Capture the cell that displays the provided text and extract its [X, Y] central coordinate. 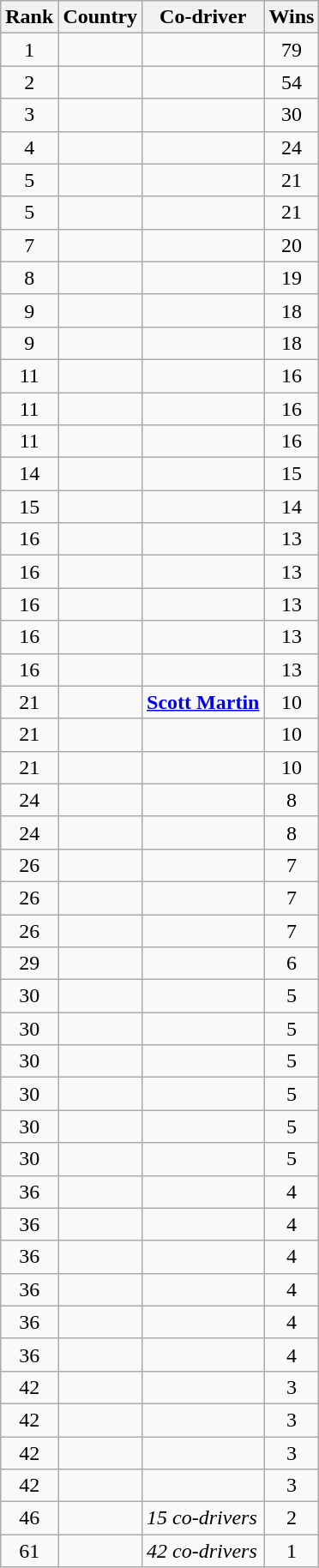
61 [29, 1551]
46 [29, 1518]
19 [292, 278]
29 [29, 964]
Rank [29, 17]
Co-driver [203, 17]
Scott Martin [203, 702]
20 [292, 245]
79 [292, 50]
6 [292, 964]
Country [100, 17]
15 co-drivers [203, 1518]
Wins [292, 17]
42 co-drivers [203, 1551]
54 [292, 82]
